Return [x, y] of the center of cell containing provided text 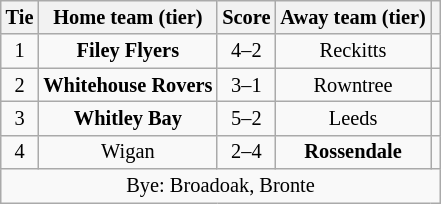
2 [20, 85]
3–1 [246, 85]
Score [246, 17]
3 [20, 118]
Rossendale [352, 152]
Tie [20, 17]
Home team (tier) [128, 17]
4 [20, 152]
5–2 [246, 118]
4–2 [246, 51]
Whitley Bay [128, 118]
Reckitts [352, 51]
Rowntree [352, 85]
Leeds [352, 118]
1 [20, 51]
Whitehouse Rovers [128, 85]
2–4 [246, 152]
Wigan [128, 152]
Bye: Broadoak, Bronte [221, 186]
Filey Flyers [128, 51]
Away team (tier) [352, 17]
